Provide the (x, y) coordinate of the cell's center where the given text is located.  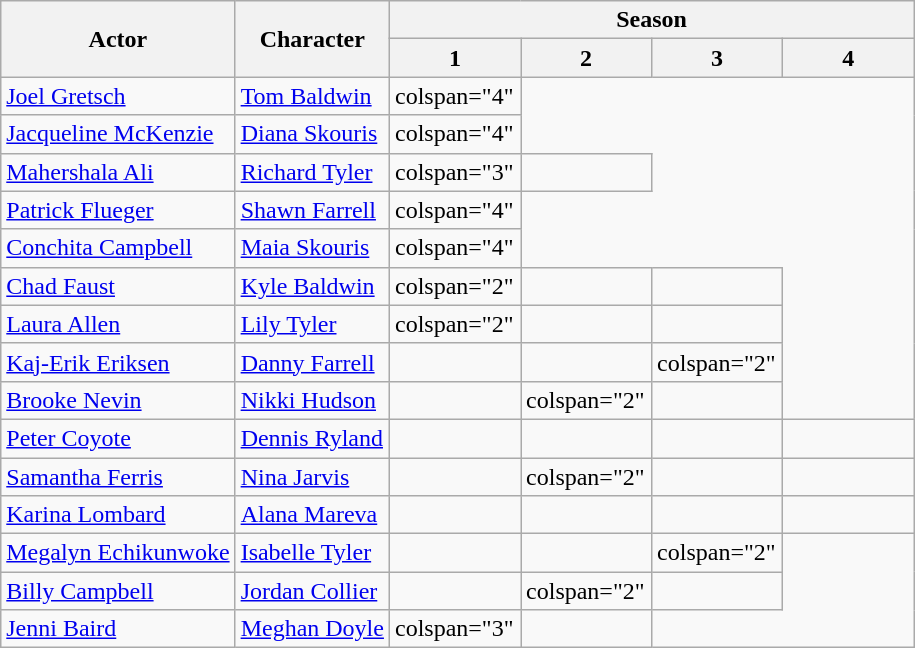
Meghan Doyle (312, 629)
Richard Tyler (312, 172)
Lily Tyler (312, 324)
Danny Farrell (312, 362)
2 (586, 58)
Billy Campbell (118, 591)
Chad Faust (118, 286)
Megalyn Echikunwoke (118, 553)
Tom Baldwin (312, 96)
Karina Lombard (118, 515)
Character (312, 39)
Nikki Hudson (312, 400)
Shawn Farrell (312, 210)
Isabelle Tyler (312, 553)
Peter Coyote (118, 438)
Nina Jarvis (312, 477)
Brooke Nevin (118, 400)
3 (718, 58)
Patrick Flueger (118, 210)
1 (454, 58)
Samantha Ferris (118, 477)
Kyle Baldwin (312, 286)
Jacqueline McKenzie (118, 134)
Alana Mareva (312, 515)
Diana Skouris (312, 134)
Maia Skouris (312, 248)
Mahershala Ali (118, 172)
Conchita Campbell (118, 248)
Jordan Collier (312, 591)
Actor (118, 39)
Joel Gretsch (118, 96)
Laura Allen (118, 324)
Kaj-Erik Eriksen (118, 362)
Season (651, 20)
4 (848, 58)
Dennis Ryland (312, 438)
Jenni Baird (118, 629)
